Capture the cell that displays the provided text and extract its [x, y] central coordinate. 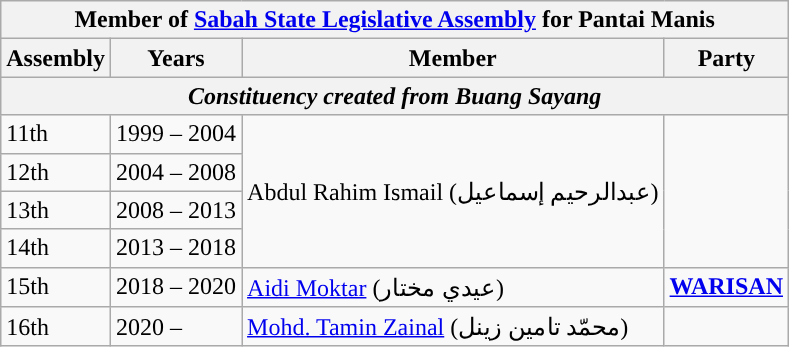
2020 – [176, 327]
2018 – 2020 [176, 287]
1999 – 2004 [176, 134]
Party [726, 58]
Constituency created from Buang Sayang [395, 96]
Mohd. Tamin Zainal (محمّد تامين زينل) [454, 327]
12th [56, 172]
Aidi Moktar (عيدي مختار) [454, 287]
14th [56, 248]
WARISAN [726, 287]
Member of Sabah State Legislative Assembly for Pantai Manis [395, 20]
Assembly [56, 58]
13th [56, 210]
15th [56, 287]
11th [56, 134]
Abdul Rahim Ismail (عبدالرحيم إسماعيل) [454, 191]
16th [56, 327]
Years [176, 58]
2008 – 2013 [176, 210]
Member [454, 58]
2004 – 2008 [176, 172]
2013 – 2018 [176, 248]
